Determine the (x, y) coordinate at the center of the cell enclosing the given text.  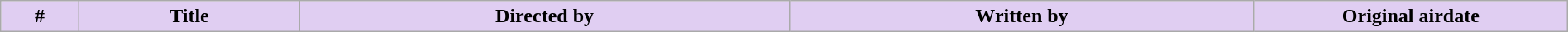
Original airdate (1411, 16)
Written by (1022, 16)
# (40, 16)
Title (189, 16)
Directed by (545, 16)
